Search for the cell housing the specified text and yield its [x, y] center coordinate. 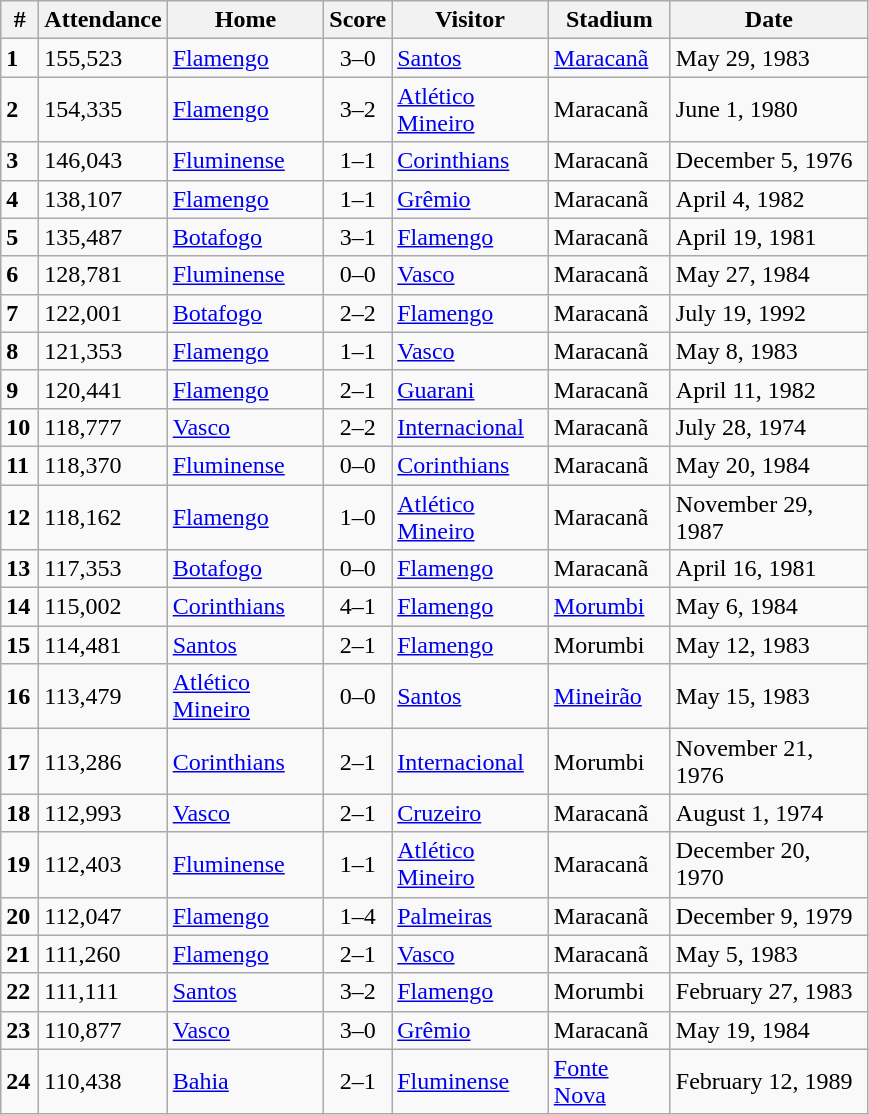
December 5, 1976 [768, 161]
June 1, 1980 [768, 110]
May 12, 1983 [768, 645]
114,481 [103, 645]
Mineirão [609, 696]
110,438 [103, 1082]
18 [20, 813]
6 [20, 275]
May 8, 1983 [768, 351]
3–1 [358, 237]
9 [20, 389]
December 9, 1979 [768, 916]
19 [20, 864]
113,286 [103, 762]
20 [20, 916]
111,111 [103, 992]
12 [20, 516]
3 [20, 161]
118,162 [103, 516]
21 [20, 954]
February 12, 1989 [768, 1082]
February 27, 1983 [768, 992]
8 [20, 351]
115,002 [103, 607]
155,523 [103, 58]
111,260 [103, 954]
May 6, 1984 [768, 607]
May 5, 1983 [768, 954]
May 27, 1984 [768, 275]
2 [20, 110]
16 [20, 696]
November 21, 1976 [768, 762]
Guarani [470, 389]
1–0 [358, 516]
July 19, 1992 [768, 313]
7 [20, 313]
Cruzeiro [470, 813]
146,043 [103, 161]
154,335 [103, 110]
112,403 [103, 864]
4–1 [358, 607]
Attendance [103, 20]
120,441 [103, 389]
December 20, 1970 [768, 864]
Stadium [609, 20]
110,877 [103, 1030]
April 11, 1982 [768, 389]
138,107 [103, 199]
Bahia [246, 1082]
May 15, 1983 [768, 696]
May 29, 1983 [768, 58]
112,047 [103, 916]
24 [20, 1082]
July 28, 1974 [768, 427]
118,777 [103, 427]
117,353 [103, 569]
17 [20, 762]
April 16, 1981 [768, 569]
November 29, 1987 [768, 516]
# [20, 20]
5 [20, 237]
1–4 [358, 916]
August 1, 1974 [768, 813]
22 [20, 992]
15 [20, 645]
112,993 [103, 813]
April 19, 1981 [768, 237]
121,353 [103, 351]
14 [20, 607]
May 19, 1984 [768, 1030]
118,370 [103, 465]
23 [20, 1030]
Palmeiras [470, 916]
April 4, 1982 [768, 199]
Visitor [470, 20]
135,487 [103, 237]
4 [20, 199]
May 20, 1984 [768, 465]
1 [20, 58]
11 [20, 465]
13 [20, 569]
Date [768, 20]
Score [358, 20]
Home [246, 20]
128,781 [103, 275]
122,001 [103, 313]
Fonte Nova [609, 1082]
10 [20, 427]
113,479 [103, 696]
